Identify which cell holds the provided text, then report its [x, y] central coordinate. 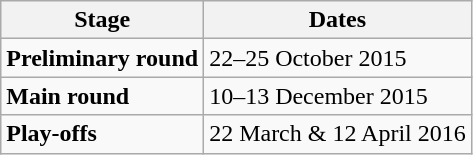
Main round [102, 96]
22 March & 12 April 2016 [338, 134]
22–25 October 2015 [338, 58]
Stage [102, 20]
Preliminary round [102, 58]
10–13 December 2015 [338, 96]
Play-offs [102, 134]
Dates [338, 20]
